Determine the (X, Y) coordinate at the center of the cell enclosing the given text.  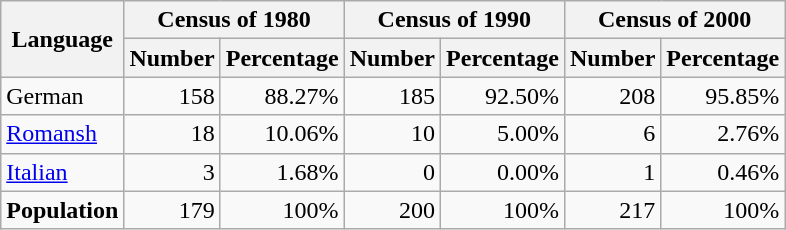
Language (62, 39)
185 (392, 96)
0.46% (723, 172)
1 (612, 172)
95.85% (723, 96)
6 (612, 134)
0 (392, 172)
1.68% (282, 172)
2.76% (723, 134)
158 (172, 96)
179 (172, 210)
88.27% (282, 96)
208 (612, 96)
Census of 1980 (234, 20)
200 (392, 210)
Census of 1990 (454, 20)
3 (172, 172)
92.50% (503, 96)
Population (62, 210)
Census of 2000 (674, 20)
German (62, 96)
10 (392, 134)
5.00% (503, 134)
0.00% (503, 172)
Romansh (62, 134)
18 (172, 134)
217 (612, 210)
10.06% (282, 134)
Italian (62, 172)
